Scan for the cell matching the given text and deliver its [x, y] coordinate at center. 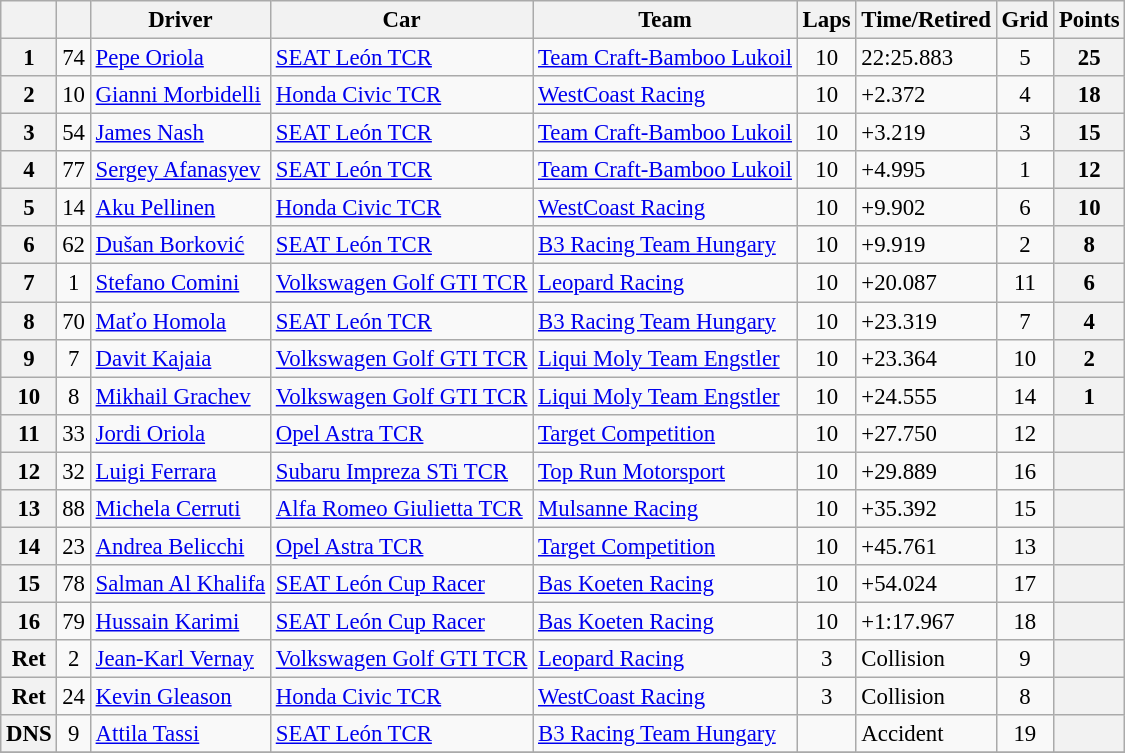
James Nash [180, 133]
Points [1090, 20]
Jean-Karl Vernay [180, 659]
Mulsanne Racing [666, 509]
32 [74, 471]
Andrea Belicchi [180, 546]
Michela Cerruti [180, 509]
25 [1090, 58]
17 [1024, 584]
Car [401, 20]
33 [74, 433]
Accident [926, 734]
+35.392 [926, 509]
+9.919 [926, 245]
Davit Kajaia [180, 358]
+1:17.967 [926, 621]
19 [1024, 734]
74 [74, 58]
Dušan Borković [180, 245]
Sergey Afanasyev [180, 170]
62 [74, 245]
+27.750 [926, 433]
24 [74, 697]
+4.995 [926, 170]
Salman Al Khalifa [180, 584]
Top Run Motorsport [666, 471]
88 [74, 509]
Subaru Impreza STi TCR [401, 471]
Stefano Comini [180, 283]
70 [74, 321]
Pepe Oriola [180, 58]
22:25.883 [926, 58]
Time/Retired [926, 20]
+24.555 [926, 396]
Driver [180, 20]
+23.364 [926, 358]
Maťo Homola [180, 321]
78 [74, 584]
Laps [826, 20]
+20.087 [926, 283]
23 [74, 546]
+9.902 [926, 208]
Hussain Karimi [180, 621]
Gianni Morbidelli [180, 95]
77 [74, 170]
Luigi Ferrara [180, 471]
79 [74, 621]
+29.889 [926, 471]
+3.219 [926, 133]
+2.372 [926, 95]
+54.024 [926, 584]
Team [666, 20]
Aku Pellinen [180, 208]
Attila Tassi [180, 734]
Grid [1024, 20]
DNS [29, 734]
54 [74, 133]
+45.761 [926, 546]
Mikhail Grachev [180, 396]
Alfa Romeo Giulietta TCR [401, 509]
Kevin Gleason [180, 697]
+23.319 [926, 321]
Jordi Oriola [180, 433]
